Scan for the cell matching the given text and deliver its [X, Y] coordinate at center. 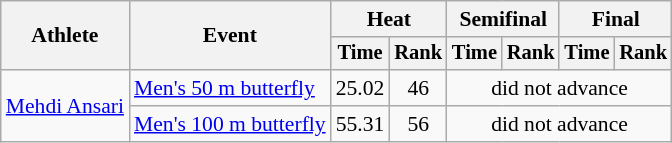
Athlete [65, 36]
Final [615, 19]
55.31 [360, 124]
Mehdi Ansari [65, 106]
Men's 100 m butterfly [230, 124]
Men's 50 m butterfly [230, 88]
Event [230, 36]
Semifinal [503, 19]
46 [418, 88]
Heat [389, 19]
56 [418, 124]
25.02 [360, 88]
